Pinpoint the cell where the given text exists, returning its [x, y] midpoint coordinate. 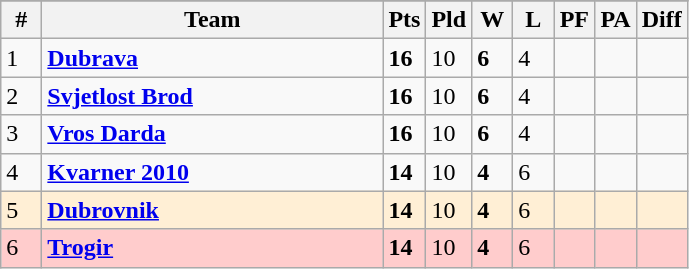
Kvarner 2010 [212, 172]
Svjetlost Brod [212, 96]
PA [616, 20]
Vros Darda [212, 134]
Dubrava [212, 58]
# [22, 20]
Diff [662, 20]
Trogir [212, 248]
Pld [449, 20]
L [534, 20]
Dubrovnik [212, 210]
W [492, 20]
Team [212, 20]
1 [22, 58]
5 [22, 210]
3 [22, 134]
2 [22, 96]
PF [574, 20]
Pts [404, 20]
